Pinpoint the cell where the given text exists, returning its [x, y] midpoint coordinate. 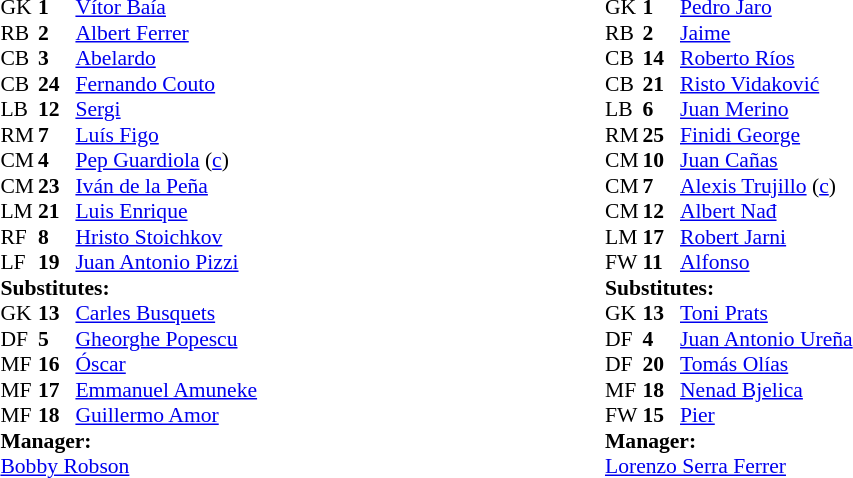
10 [661, 161]
Fernando Couto [166, 84]
19 [57, 263]
14 [661, 59]
RF [19, 237]
3 [57, 59]
Risto Vidaković [766, 84]
Tomás Olías [766, 365]
Luís Figo [166, 135]
Abelardo [166, 59]
Juan Antonio Ureña [766, 339]
Gheorghe Popescu [166, 339]
Alfonso [766, 263]
Emmanuel Amuneke [166, 390]
Óscar [166, 365]
LF [19, 263]
Sergi [166, 109]
Iván de la Peña [166, 186]
20 [661, 365]
Carles Busquets [166, 313]
16 [57, 365]
Luis Enrique [166, 211]
Pep Guardiola (c) [166, 161]
6 [661, 109]
Juan Cañas [766, 161]
25 [661, 135]
5 [57, 339]
Pier [766, 415]
Nenad Bjelica [766, 390]
11 [661, 263]
Juan Antonio Pizzi [166, 263]
Guillermo Amor [166, 415]
Robert Jarni [766, 237]
23 [57, 186]
8 [57, 237]
Juan Merino [766, 109]
Toni Prats [766, 313]
Albert Ferrer [166, 33]
Albert Nađ [766, 211]
Jaime [766, 33]
Hristo Stoichkov [166, 237]
15 [661, 415]
Finidi George [766, 135]
24 [57, 84]
Alexis Trujillo (c) [766, 186]
Roberto Ríos [766, 59]
